Detect which cell encompasses the target text, then output its (X, Y) center coordinate. 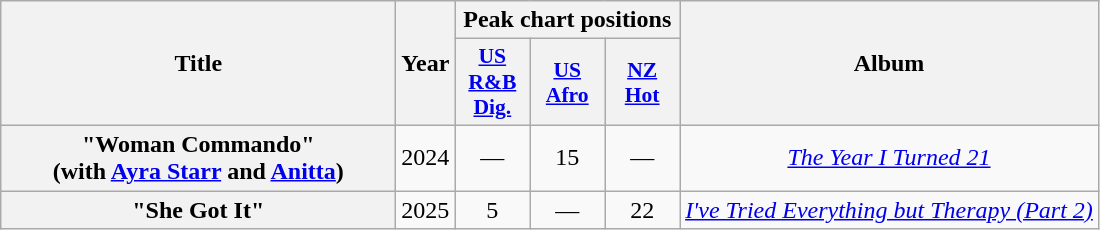
Album (890, 64)
2024 (426, 158)
5 (492, 209)
22 (642, 209)
Year (426, 64)
"She Got It" (198, 209)
2025 (426, 209)
Peak chart positions (568, 20)
NZHot (642, 82)
I've Tried Everything but Therapy (Part 2) (890, 209)
The Year I Turned 21 (890, 158)
USAfro (568, 82)
USR&BDig. (492, 82)
15 (568, 158)
Title (198, 64)
"Woman Commando"(with Ayra Starr and Anitta) (198, 158)
